Provide the (X, Y) coordinate of the cell's center where the given text is located.  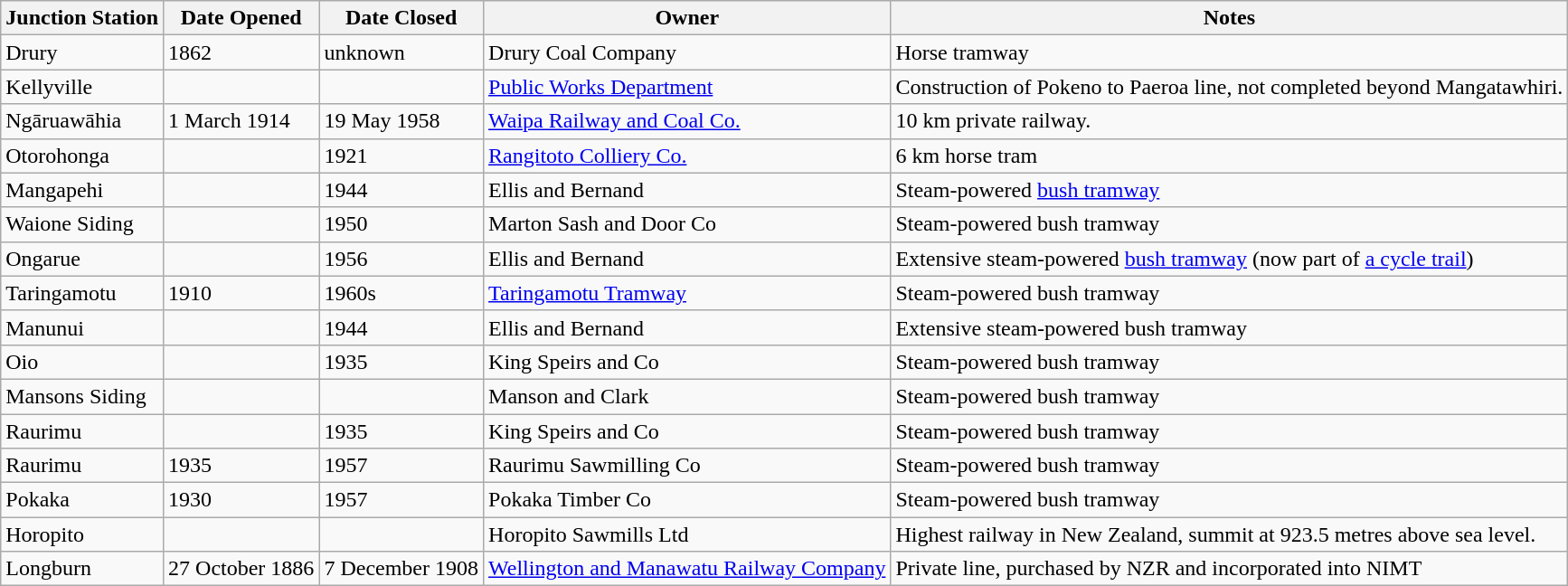
Waipa Railway and Coal Co. (687, 121)
Owner (687, 18)
Wellington and Manawatu Railway Company (687, 569)
Horopito Sawmills Ltd (687, 534)
Longburn (82, 569)
Manson and Clark (687, 396)
Waione Siding (82, 224)
Junction Station (82, 18)
Date Opened (241, 18)
Taringamotu (82, 293)
1956 (401, 259)
10 km private railway. (1230, 121)
1862 (241, 52)
Extensive steam-powered bush tramway (now part of a cycle trail) (1230, 259)
Kellyville (82, 87)
Pokaka Timber Co (687, 500)
19 May 1958 (401, 121)
Mansons Siding (82, 396)
Pokaka (82, 500)
1910 (241, 293)
unknown (401, 52)
Marton Sash and Door Co (687, 224)
6 km horse tram (1230, 156)
Horse tramway (1230, 52)
Drury Coal Company (687, 52)
Construction of Pokeno to Paeroa line, not completed beyond Mangatawhiri. (1230, 87)
1930 (241, 500)
Public Works Department (687, 87)
Ongarue (82, 259)
27 October 1886 (241, 569)
Taringamotu Tramway (687, 293)
Otorohonga (82, 156)
Notes (1230, 18)
7 December 1908 (401, 569)
Oio (82, 362)
Mangapehi (82, 190)
Date Closed (401, 18)
Extensive steam-powered bush tramway (1230, 327)
Highest railway in New Zealand, summit at 923.5 metres above sea level. (1230, 534)
1921 (401, 156)
Rangitoto Colliery Co. (687, 156)
Raurimu Sawmilling Co (687, 466)
Horopito (82, 534)
1960s (401, 293)
Manunui (82, 327)
Private line, purchased by NZR and incorporated into NIMT (1230, 569)
1950 (401, 224)
1 March 1914 (241, 121)
Drury (82, 52)
Ngāruawāhia (82, 121)
